For the text-containing cell, return its midpoint in [x, y] coordinate format. 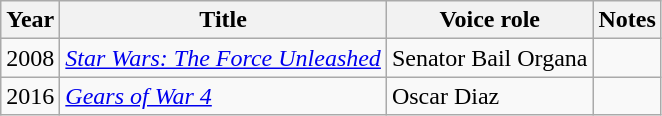
Year [30, 20]
Senator Bail Organa [490, 58]
2016 [30, 96]
Oscar Diaz [490, 96]
Gears of War 4 [224, 96]
Title [224, 20]
Notes [627, 20]
Voice role [490, 20]
2008 [30, 58]
Star Wars: The Force Unleashed [224, 58]
